Provide the (X, Y) coordinate of the cell's center where the given text is located.  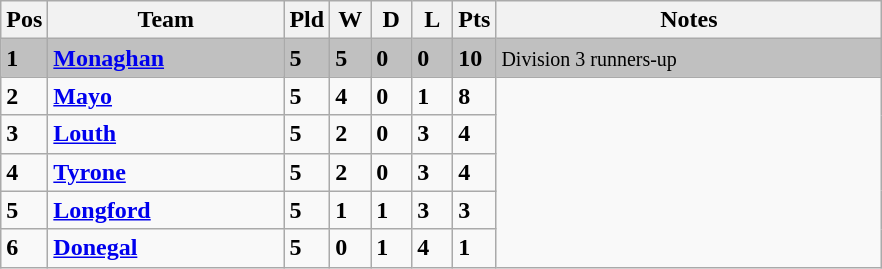
Pts (474, 20)
Notes (689, 20)
D (392, 20)
Monaghan (166, 58)
Division 3 runners-up (689, 58)
Louth (166, 134)
Pld (307, 20)
W (350, 20)
Donegal (166, 248)
Longford (166, 210)
10 (474, 58)
Mayo (166, 96)
L (432, 20)
Tyrone (166, 172)
Pos (24, 20)
Team (166, 20)
6 (24, 248)
8 (474, 96)
